From the cell containing the given text, extract its center point as [X, Y] coordinate. 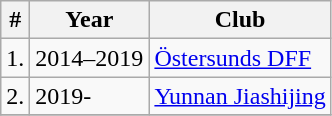
Yunnan Jiashijing [240, 96]
2. [16, 96]
2019- [90, 96]
Östersunds DFF [240, 58]
Club [240, 20]
Year [90, 20]
1. [16, 58]
2014–2019 [90, 58]
# [16, 20]
